Detect which cell encompasses the target text, then output its [x, y] center coordinate. 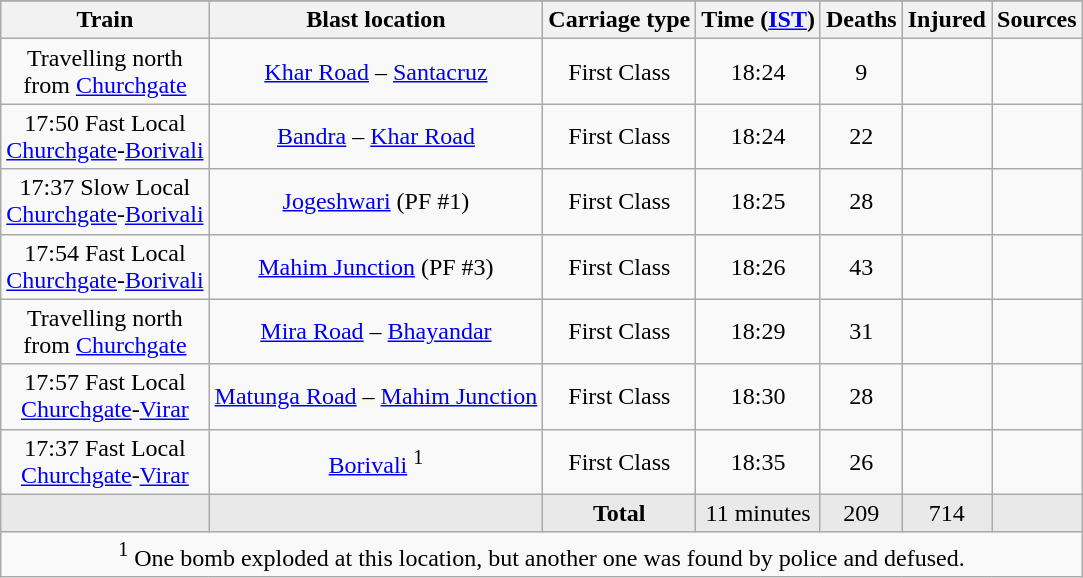
18:35 [758, 462]
Total [620, 513]
209 [861, 513]
17:54 Fast LocalChurchgate-Borivali [105, 266]
43 [861, 266]
17:37 Slow LocalChurchgate-Borivali [105, 202]
17:57 Fast LocalChurchgate-Virar [105, 396]
Time (IST) [758, 20]
Borivali 1 [376, 462]
Deaths [861, 20]
Khar Road – Santacruz [376, 72]
17:37 Fast LocalChurchgate-Virar [105, 462]
Jogeshwari (PF #1) [376, 202]
Train [105, 20]
17:50 Fast LocalChurchgate-Borivali [105, 136]
Bandra – Khar Road [376, 136]
22 [861, 136]
Injured [946, 20]
714 [946, 513]
Blast location [376, 20]
18:26 [758, 266]
Carriage type [620, 20]
Mira Road – Bhayandar [376, 332]
Sources [1038, 20]
26 [861, 462]
9 [861, 72]
Mahim Junction (PF #3) [376, 266]
18:30 [758, 396]
Matunga Road – Mahim Junction [376, 396]
31 [861, 332]
11 minutes [758, 513]
18:25 [758, 202]
18:29 [758, 332]
1 One bomb exploded at this location, but another one was found by police and defused. [542, 554]
